Return (X, Y) of the center of cell containing provided text 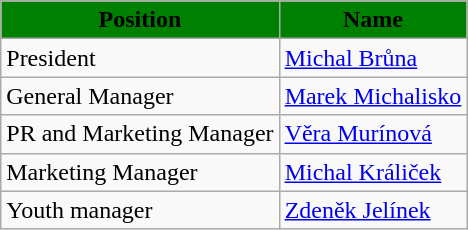
Michal Brůna (373, 58)
Name (373, 20)
Youth manager (140, 210)
Věra Murínová (373, 134)
Marek Michalisko (373, 96)
Position (140, 20)
President (140, 58)
Marketing Manager (140, 172)
General Manager (140, 96)
Zdeněk Jelínek (373, 210)
Michal Králiček (373, 172)
PR and Marketing Manager (140, 134)
